Search for the cell housing the specified text and yield its [x, y] center coordinate. 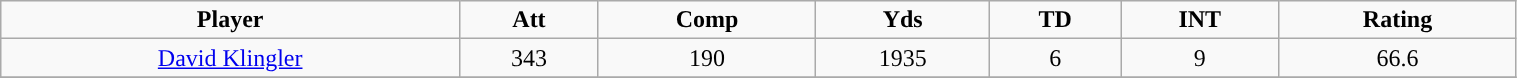
Comp [706, 20]
1935 [903, 58]
Yds [903, 20]
Player [230, 20]
Rating [1398, 20]
190 [706, 58]
66.6 [1398, 58]
9 [1200, 58]
343 [530, 58]
INT [1200, 20]
TD [1056, 20]
Att [530, 20]
6 [1056, 58]
David Klingler [230, 58]
